For the text-containing cell, return its midpoint in (X, Y) coordinate format. 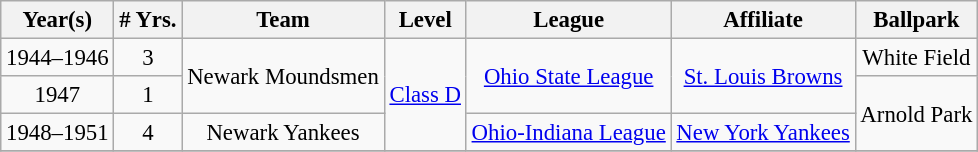
Newark Yankees (283, 133)
Ballpark (916, 20)
New York Yankees (763, 133)
League (568, 20)
4 (148, 133)
1947 (58, 95)
St. Louis Browns (763, 76)
Level (425, 20)
Team (283, 20)
1948–1951 (58, 133)
1 (148, 95)
3 (148, 58)
White Field (916, 58)
Arnold Park (916, 114)
1944–1946 (58, 58)
Year(s) (58, 20)
Affiliate (763, 20)
Ohio State League (568, 76)
# Yrs. (148, 20)
Class D (425, 96)
Ohio-Indiana League (568, 133)
Newark Moundsmen (283, 76)
